Determine the [X, Y] coordinate at the center of the cell enclosing the given text.  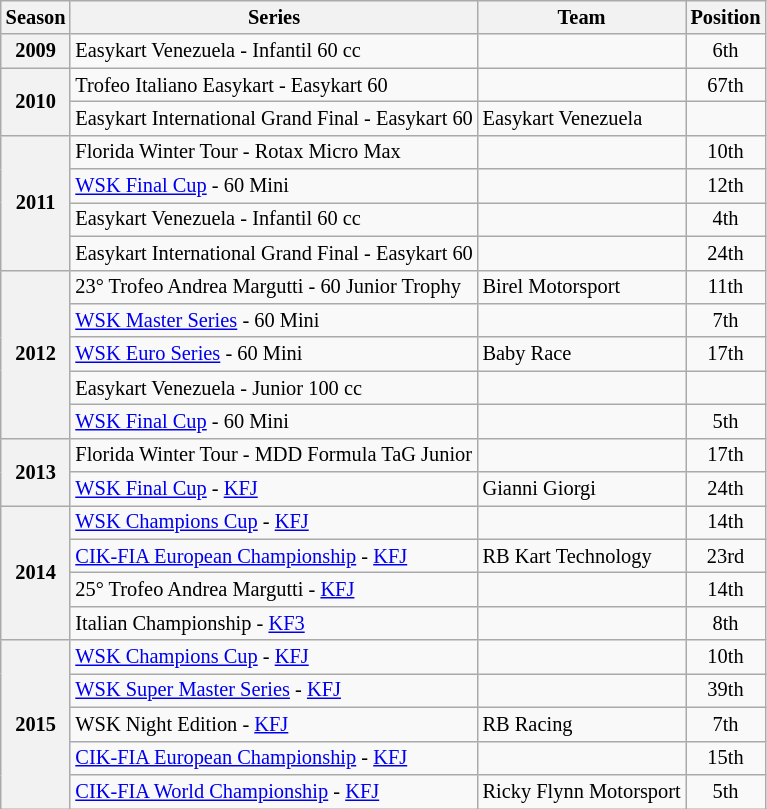
RB Racing [582, 724]
11th [726, 287]
67th [726, 85]
2014 [36, 572]
Florida Winter Tour - MDD Formula TaG Junior [274, 455]
12th [726, 186]
6th [726, 51]
2013 [36, 472]
25° Trofeo Andrea Margutti - KFJ [274, 589]
2009 [36, 51]
Ricky Flynn Motorsport [582, 791]
Birel Motorsport [582, 287]
2011 [36, 202]
2015 [36, 724]
2012 [36, 354]
15th [726, 758]
39th [726, 690]
Florida Winter Tour - Rotax Micro Max [274, 152]
8th [726, 623]
Season [36, 17]
WSK Night Edition - KFJ [274, 724]
WSK Final Cup - KFJ [274, 489]
Trofeo Italiano Easykart - Easykart 60 [274, 85]
Team [582, 17]
WSK Master Series - 60 Mini [274, 320]
Series [274, 17]
Italian Championship - KF3 [274, 623]
Easykart Venezuela [582, 118]
WSK Super Master Series - KFJ [274, 690]
Position [726, 17]
Easykart Venezuela - Junior 100 cc [274, 388]
23rd [726, 556]
23° Trofeo Andrea Margutti - 60 Junior Trophy [274, 287]
Baby Race [582, 354]
2010 [36, 102]
Gianni Giorgi [582, 489]
CIK-FIA World Championship - KFJ [274, 791]
4th [726, 219]
RB Kart Technology [582, 556]
WSK Euro Series - 60 Mini [274, 354]
